Detect which cell encompasses the target text, then output its [X, Y] center coordinate. 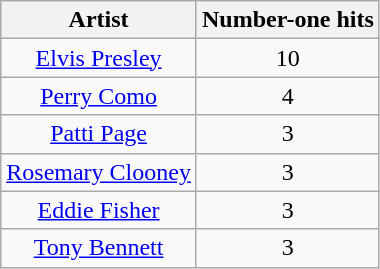
Patti Page [99, 134]
10 [288, 58]
Eddie Fisher [99, 210]
4 [288, 96]
Elvis Presley [99, 58]
Tony Bennett [99, 248]
Number-one hits [288, 20]
Artist [99, 20]
Perry Como [99, 96]
Rosemary Clooney [99, 172]
